Pinpoint the cell where the given text exists, returning its [X, Y] midpoint coordinate. 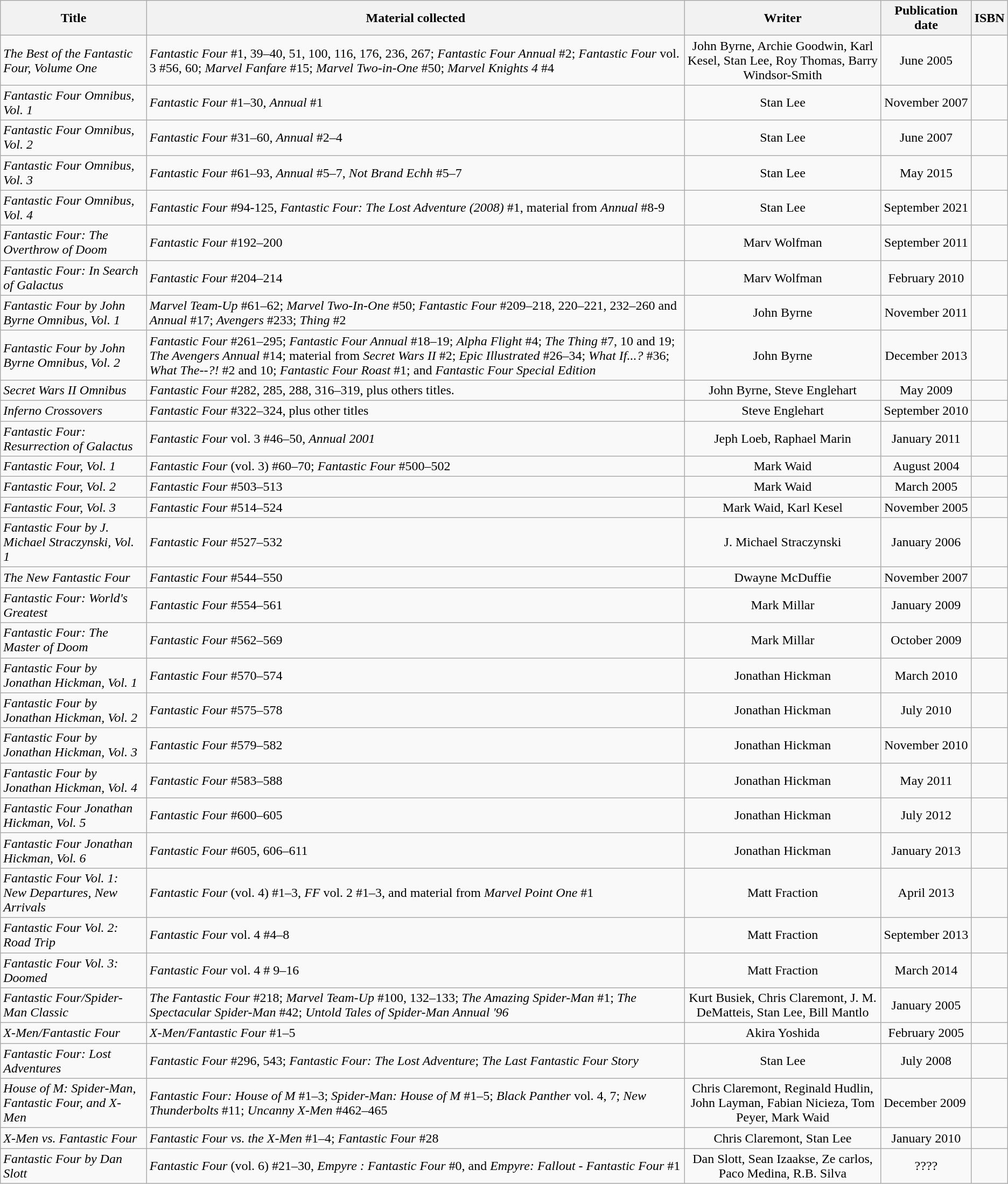
X-Men vs. Fantastic Four [74, 1138]
November 2011 [926, 312]
Jeph Loeb, Raphael Marin [782, 438]
The New Fantastic Four [74, 577]
Publication date [926, 18]
Fantastic Four by Jonathan Hickman, Vol. 1 [74, 675]
March 2005 [926, 487]
Akira Yoshida [782, 1033]
Fantastic Four vs. the X-Men #1–4; Fantastic Four #28 [416, 1138]
Fantastic Four Vol. 2: Road Trip [74, 935]
January 2011 [926, 438]
Fantastic Four by John Byrne Omnibus, Vol. 1 [74, 312]
August 2004 [926, 466]
Fantastic Four: The Overthrow of Doom [74, 242]
Kurt Busiek, Chris Claremont, J. M. DeMatteis, Stan Lee, Bill Mantlo [782, 1005]
Fantastic Four #583–588 [416, 780]
September 2021 [926, 208]
Fantastic Four by J. Michael Straczynski, Vol. 1 [74, 542]
Fantastic Four #31–60, Annual #2–4 [416, 138]
Fantastic Four: House of M #1–3; Spider-Man: House of M #1–5; Black Panther vol. 4, 7; New Thunderbolts #11; Uncanny X-Men #462–465 [416, 1103]
Chris Claremont, Reginald Hudlin, John Layman, Fabian Nicieza, Tom Peyer, Mark Waid [782, 1103]
Fantastic Four #579–582 [416, 746]
Fantastic Four Jonathan Hickman, Vol. 5 [74, 816]
Fantastic Four #192–200 [416, 242]
Writer [782, 18]
Steve Englehart [782, 410]
John Byrne, Archie Goodwin, Karl Kesel, Stan Lee, Roy Thomas, Barry Windsor-Smith [782, 60]
March 2014 [926, 970]
Fantastic Four, Vol. 1 [74, 466]
Fantastic Four #570–574 [416, 675]
September 2010 [926, 410]
Inferno Crossovers [74, 410]
March 2010 [926, 675]
July 2012 [926, 816]
???? [926, 1166]
June 2007 [926, 138]
Title [74, 18]
December 2009 [926, 1103]
Fantastic Four by John Byrne Omnibus, Vol. 2 [74, 355]
Fantastic Four #527–532 [416, 542]
Fantastic Four vol. 3 #46–50, Annual 2001 [416, 438]
Fantastic Four vol. 4 # 9–16 [416, 970]
Fantastic Four Omnibus, Vol. 3 [74, 172]
Fantastic Four Omnibus, Vol. 2 [74, 138]
Fantastic Four #514–524 [416, 507]
Fantastic Four: Resurrection of Galactus [74, 438]
X-Men/Fantastic Four [74, 1033]
January 2010 [926, 1138]
November 2005 [926, 507]
Fantastic Four Vol. 3: Doomed [74, 970]
House of M: Spider-Man, Fantastic Four, and X-Men [74, 1103]
April 2013 [926, 893]
September 2013 [926, 935]
Fantastic Four #600–605 [416, 816]
October 2009 [926, 640]
Mark Waid, Karl Kesel [782, 507]
Fantastic Four #296, 543; Fantastic Four: The Lost Adventure; The Last Fantastic Four Story [416, 1061]
Fantastic Four: Lost Adventures [74, 1061]
Fantastic Four by Jonathan Hickman, Vol. 3 [74, 746]
May 2015 [926, 172]
September 2011 [926, 242]
Fantastic Four #575–578 [416, 710]
February 2005 [926, 1033]
Dan Slott, Sean Izaakse, Ze carlos, Paco Medina, R.B. Silva [782, 1166]
John Byrne, Steve Englehart [782, 390]
Secret Wars II Omnibus [74, 390]
Dwayne McDuffie [782, 577]
Fantastic Four by Jonathan Hickman, Vol. 2 [74, 710]
January 2013 [926, 850]
July 2008 [926, 1061]
Fantastic Four: The Master of Doom [74, 640]
Fantastic Four #94-125, Fantastic Four: The Lost Adventure (2008) #1, material from Annual #8-9 [416, 208]
July 2010 [926, 710]
Fantastic Four #544–550 [416, 577]
Fantastic Four Vol. 1: New Departures, New Arrivals [74, 893]
Fantastic Four (vol. 3) #60–70; Fantastic Four #500–502 [416, 466]
January 2005 [926, 1005]
Fantastic Four, Vol. 2 [74, 487]
Fantastic Four vol. 4 #4–8 [416, 935]
Marvel Team-Up #61–62; Marvel Two-In-One #50; Fantastic Four #209–218, 220–221, 232–260 and Annual #17; Avengers #233; Thing #2 [416, 312]
Fantastic Four, Vol. 3 [74, 507]
Fantastic Four Jonathan Hickman, Vol. 6 [74, 850]
Fantastic Four/Spider-Man Classic [74, 1005]
Fantastic Four (vol. 6) #21–30, Empyre : Fantastic Four #0, and Empyre: Fallout - Fantastic Four #1 [416, 1166]
January 2006 [926, 542]
Fantastic Four #282, 285, 288, 316–319, plus others titles. [416, 390]
The Best of the Fantastic Four, Volume One [74, 60]
Fantastic Four #61–93, Annual #5–7, Not Brand Echh #5–7 [416, 172]
Fantastic Four #605, 606–611 [416, 850]
Chris Claremont, Stan Lee [782, 1138]
Fantastic Four #554–561 [416, 605]
X-Men/Fantastic Four #1–5 [416, 1033]
May 2009 [926, 390]
Fantastic Four Omnibus, Vol. 4 [74, 208]
Fantastic Four (vol. 4) #1–3, FF vol. 2 #1–3, and material from Marvel Point One #1 [416, 893]
Fantastic Four #1–30, Annual #1 [416, 102]
Fantastic Four #562–569 [416, 640]
Fantastic Four #322–324, plus other titles [416, 410]
May 2011 [926, 780]
June 2005 [926, 60]
November 2010 [926, 746]
J. Michael Straczynski [782, 542]
Fantastic Four #204–214 [416, 278]
Fantastic Four: World's Greatest [74, 605]
Fantastic Four: In Search of Galactus [74, 278]
Material collected [416, 18]
Fantastic Four by Jonathan Hickman, Vol. 4 [74, 780]
December 2013 [926, 355]
Fantastic Four #503–513 [416, 487]
ISBN [990, 18]
February 2010 [926, 278]
Fantastic Four Omnibus, Vol. 1 [74, 102]
January 2009 [926, 605]
Fantastic Four by Dan Slott [74, 1166]
